Search for the cell housing the specified text and yield its [x, y] center coordinate. 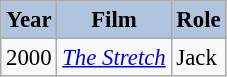
Jack [198, 58]
2000 [29, 58]
Year [29, 20]
Film [114, 20]
Role [198, 20]
The Stretch [114, 58]
